Identify which cell holds the provided text, then report its [X, Y] central coordinate. 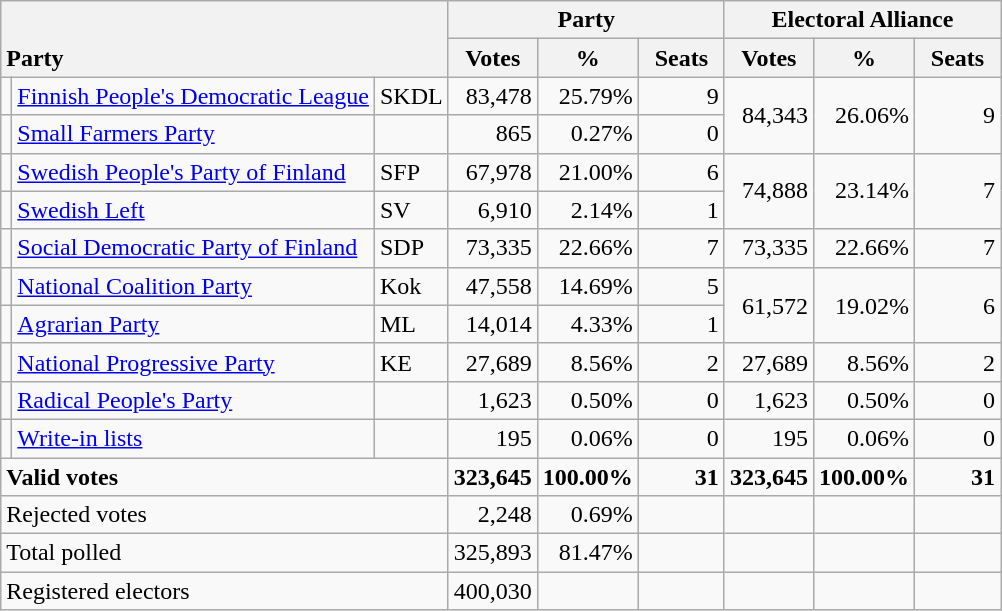
SFP [411, 172]
25.79% [588, 96]
Write-in lists [194, 438]
61,572 [768, 305]
400,030 [492, 591]
SDP [411, 248]
Agrarian Party [194, 324]
14,014 [492, 324]
21.00% [588, 172]
19.02% [864, 305]
0.69% [588, 515]
325,893 [492, 553]
Radical People's Party [194, 400]
47,558 [492, 286]
ML [411, 324]
81.47% [588, 553]
KE [411, 362]
Electoral Alliance [862, 20]
Social Democratic Party of Finland [194, 248]
Small Farmers Party [194, 134]
83,478 [492, 96]
4.33% [588, 324]
84,343 [768, 115]
865 [492, 134]
SKDL [411, 96]
Total polled [224, 553]
0.27% [588, 134]
2.14% [588, 210]
National Progressive Party [194, 362]
6,910 [492, 210]
National Coalition Party [194, 286]
Swedish People's Party of Finland [194, 172]
5 [681, 286]
Swedish Left [194, 210]
Rejected votes [224, 515]
Registered electors [224, 591]
14.69% [588, 286]
SV [411, 210]
Valid votes [224, 477]
2,248 [492, 515]
Finnish People's Democratic League [194, 96]
74,888 [768, 191]
23.14% [864, 191]
26.06% [864, 115]
Kok [411, 286]
67,978 [492, 172]
